Extract the (x, y) coordinate from the center of the cell holding the provided text.  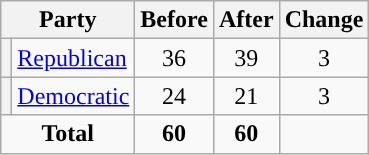
Democratic (74, 96)
Republican (74, 58)
Total (68, 134)
36 (174, 58)
39 (246, 58)
Before (174, 20)
24 (174, 96)
After (246, 20)
Change (324, 20)
Party (68, 20)
21 (246, 96)
